Scan for the cell matching the given text and deliver its [X, Y] coordinate at center. 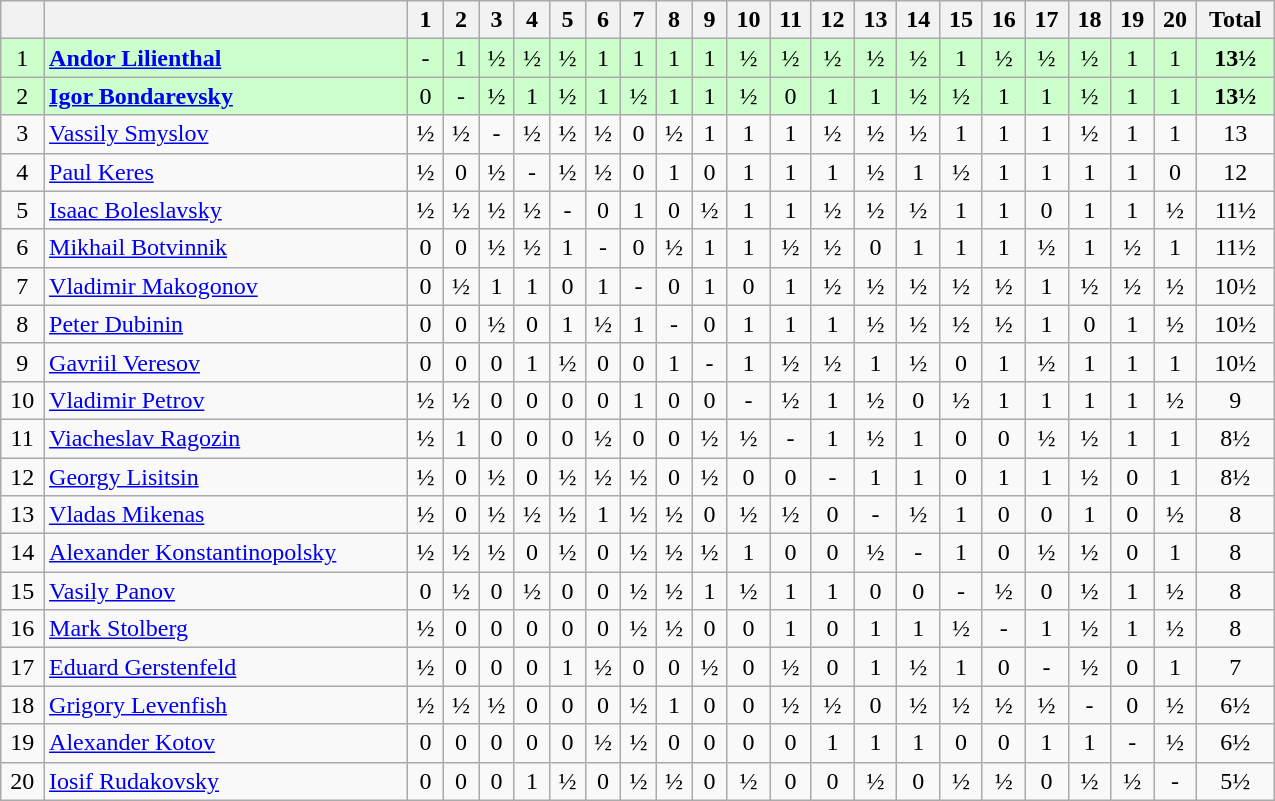
Mikhail Botvinnik [226, 248]
Alexander Kotov [226, 743]
Peter Dubinin [226, 324]
Georgy Lisitsin [226, 477]
Isaac Boleslavsky [226, 210]
5½ [1235, 781]
Paul Keres [226, 172]
Vladimir Petrov [226, 400]
Vladimir Makogonov [226, 286]
Viacheslav Ragozin [226, 438]
Mark Stolberg [226, 629]
Total [1235, 20]
Andor Lilienthal [226, 58]
Alexander Konstantinopolsky [226, 553]
Vladas Mikenas [226, 515]
Gavriil Veresov [226, 362]
Grigory Levenfish [226, 705]
Vasily Panov [226, 591]
Iosif Rudakovsky [226, 781]
Vassily Smyslov [226, 134]
Eduard Gerstenfeld [226, 667]
Igor Bondarevsky [226, 96]
